Return the [X, Y] coordinate for the center point of the cell that contains the specified text.  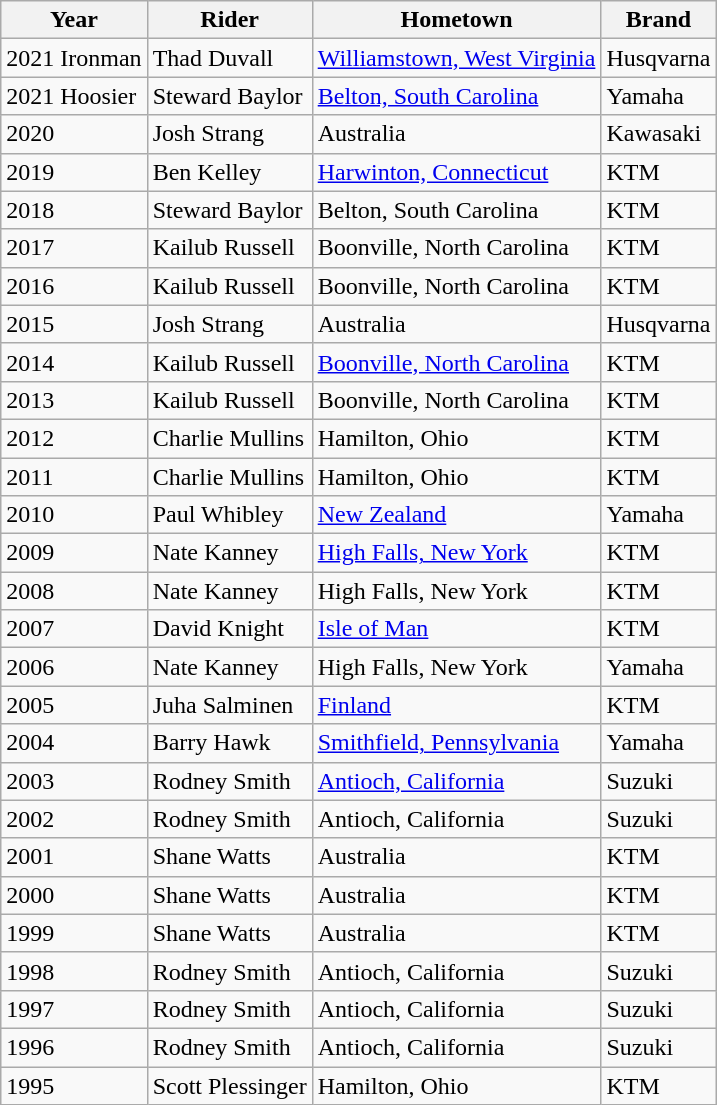
Harwinton, Connecticut [456, 172]
2005 [74, 705]
2021 Hoosier [74, 96]
Smithfield, Pennsylvania [456, 743]
New Zealand [456, 515]
2001 [74, 857]
2011 [74, 477]
Juha Salminen [230, 705]
2019 [74, 172]
Isle of Man [456, 629]
2008 [74, 591]
Rider [230, 20]
1996 [74, 1047]
Paul Whibley [230, 515]
2012 [74, 438]
2014 [74, 362]
David Knight [230, 629]
Finland [456, 705]
2003 [74, 781]
Barry Hawk [230, 743]
Ben Kelley [230, 172]
2018 [74, 210]
2020 [74, 134]
2017 [74, 248]
1998 [74, 971]
1997 [74, 1009]
Hometown [456, 20]
Scott Plessinger [230, 1085]
2013 [74, 400]
2007 [74, 629]
1995 [74, 1085]
Kawasaki [658, 134]
2004 [74, 743]
Williamstown, West Virginia [456, 58]
2010 [74, 515]
1999 [74, 933]
2021 Ironman [74, 58]
2006 [74, 667]
2009 [74, 553]
2015 [74, 324]
2000 [74, 895]
Year [74, 20]
Brand [658, 20]
2002 [74, 819]
2016 [74, 286]
Thad Duvall [230, 58]
